Search for the cell housing the specified text and yield its (X, Y) center coordinate. 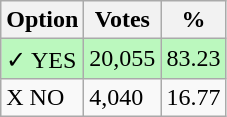
16.77 (194, 97)
20,055 (122, 59)
X NO (42, 97)
4,040 (122, 97)
✓ YES (42, 59)
83.23 (194, 59)
Option (42, 20)
Votes (122, 20)
% (194, 20)
